Capture the cell that displays the provided text and extract its [x, y] central coordinate. 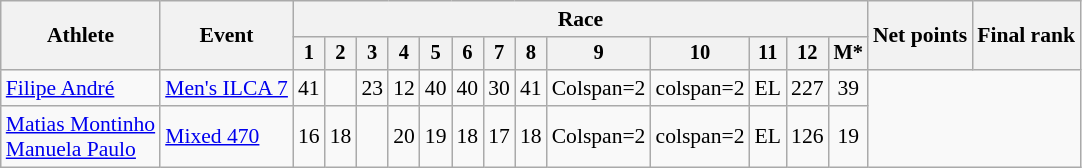
23 [372, 88]
11 [768, 54]
16 [309, 136]
7 [499, 54]
10 [700, 54]
39 [848, 88]
9 [599, 54]
5 [436, 54]
Event [226, 36]
4 [404, 54]
1 [309, 54]
Matias MontinhoManuela Paulo [80, 136]
17 [499, 136]
Mixed 470 [226, 136]
Men's ILCA 7 [226, 88]
20 [404, 136]
2 [341, 54]
6 [468, 54]
M* [848, 54]
3 [372, 54]
Race [580, 19]
30 [499, 88]
126 [808, 136]
Filipe André [80, 88]
Athlete [80, 36]
Net points [920, 36]
227 [808, 88]
8 [531, 54]
Final rank [1026, 36]
